Capture the cell that displays the provided text and extract its [X, Y] central coordinate. 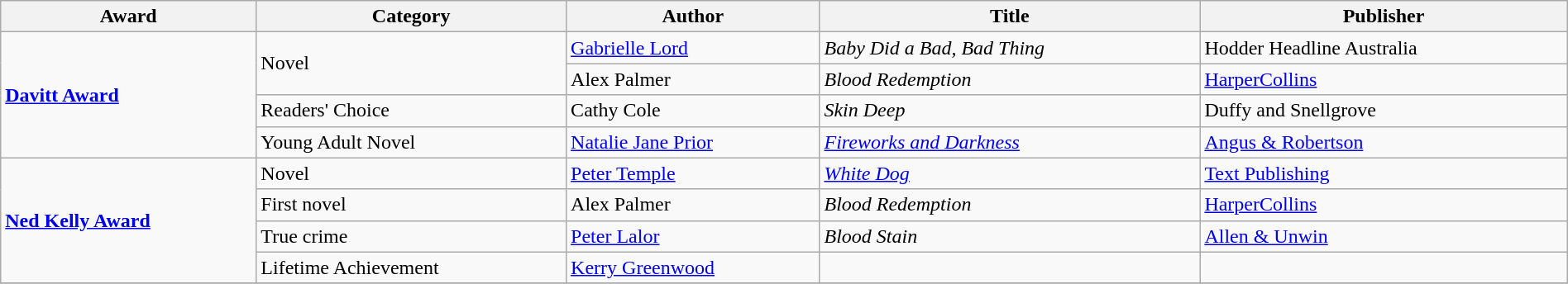
Davitt Award [129, 95]
Readers' Choice [412, 111]
Hodder Headline Australia [1384, 48]
Kerry Greenwood [693, 267]
Cathy Cole [693, 111]
Young Adult Novel [412, 142]
True crime [412, 236]
Publisher [1384, 17]
Peter Temple [693, 173]
Author [693, 17]
Angus & Robertson [1384, 142]
Peter Lalor [693, 236]
Gabrielle Lord [693, 48]
Ned Kelly Award [129, 220]
Blood Stain [1010, 236]
Skin Deep [1010, 111]
Allen & Unwin [1384, 236]
Category [412, 17]
Text Publishing [1384, 173]
Award [129, 17]
First novel [412, 205]
White Dog [1010, 173]
Natalie Jane Prior [693, 142]
Baby Did a Bad, Bad Thing [1010, 48]
Duffy and Snellgrove [1384, 111]
Fireworks and Darkness [1010, 142]
Lifetime Achievement [412, 267]
Title [1010, 17]
